Identify which cell holds the provided text, then report its [X, Y] central coordinate. 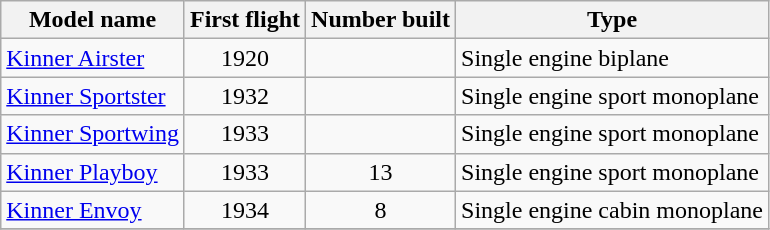
1920 [244, 58]
13 [381, 172]
Single engine cabin monoplane [612, 210]
Kinner Airster [93, 58]
8 [381, 210]
First flight [244, 20]
Model name [93, 20]
Kinner Sportwing [93, 134]
1932 [244, 96]
1934 [244, 210]
Single engine biplane [612, 58]
Type [612, 20]
Number built [381, 20]
Kinner Envoy [93, 210]
Kinner Playboy [93, 172]
Kinner Sportster [93, 96]
